Extract the (X, Y) coordinate from the center of the cell holding the provided text.  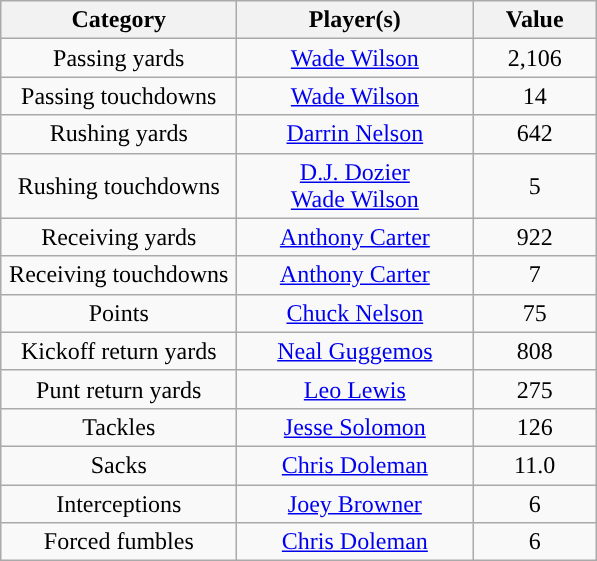
275 (535, 389)
Chuck Nelson (355, 313)
Punt return yards (119, 389)
Interceptions (119, 503)
Passing yards (119, 58)
126 (535, 427)
14 (535, 96)
Darrin Nelson (355, 134)
D.J. Dozier Wade Wilson (355, 186)
Sacks (119, 465)
7 (535, 275)
922 (535, 237)
Points (119, 313)
Neal Guggemos (355, 351)
Forced fumbles (119, 542)
808 (535, 351)
Leo Lewis (355, 389)
2,106 (535, 58)
Joey Browner (355, 503)
642 (535, 134)
Rushing touchdowns (119, 186)
Kickoff return yards (119, 351)
Jesse Solomon (355, 427)
Receiving yards (119, 237)
11.0 (535, 465)
Rushing yards (119, 134)
Player(s) (355, 20)
Value (535, 20)
Passing touchdowns (119, 96)
5 (535, 186)
Receiving touchdowns (119, 275)
75 (535, 313)
Category (119, 20)
Tackles (119, 427)
